Detect which cell encompasses the target text, then output its (x, y) center coordinate. 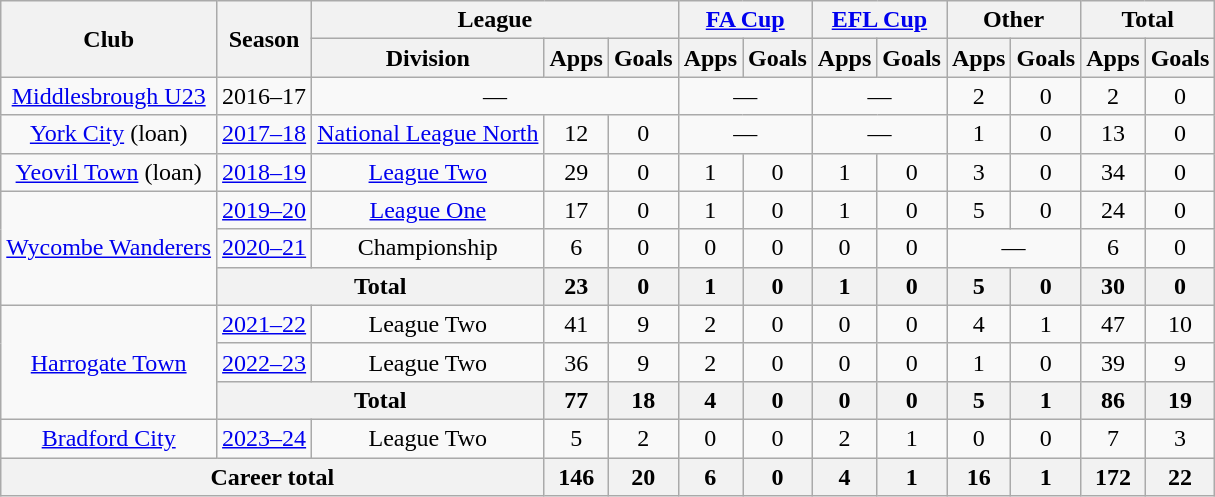
Bradford City (109, 438)
Championship (428, 248)
36 (576, 362)
2021–22 (264, 324)
34 (1113, 172)
2018–19 (264, 172)
20 (643, 477)
2017–18 (264, 134)
77 (576, 400)
Wycombe Wanderers (109, 248)
30 (1113, 286)
17 (576, 210)
2019–20 (264, 210)
League One (428, 210)
Harrogate Town (109, 362)
Yeovil Town (loan) (109, 172)
York City (loan) (109, 134)
Club (109, 39)
League (495, 20)
Career total (272, 477)
2016–17 (264, 96)
24 (1113, 210)
13 (1113, 134)
23 (576, 286)
2022–23 (264, 362)
39 (1113, 362)
22 (1180, 477)
172 (1113, 477)
Season (264, 39)
2023–24 (264, 438)
Other (1013, 20)
146 (576, 477)
7 (1113, 438)
86 (1113, 400)
EFL Cup (879, 20)
National League North (428, 134)
41 (576, 324)
Middlesbrough U23 (109, 96)
29 (576, 172)
FA Cup (745, 20)
19 (1180, 400)
47 (1113, 324)
16 (978, 477)
12 (576, 134)
18 (643, 400)
Division (428, 58)
2020–21 (264, 248)
10 (1180, 324)
